Return (x, y) of the center of cell containing provided text 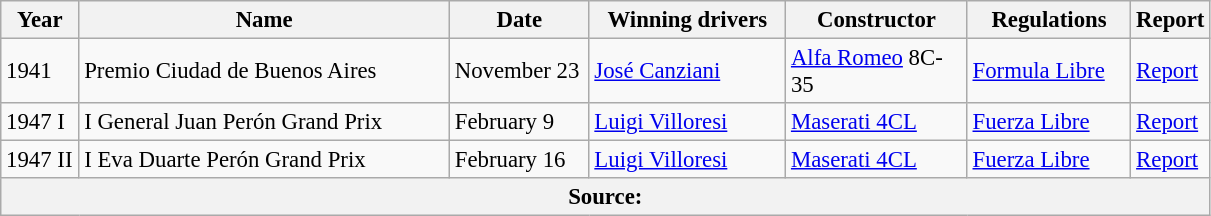
1947 I (40, 122)
Constructor (877, 20)
Date (519, 20)
1947 II (40, 160)
Regulations (1049, 20)
1941 (40, 72)
José Canziani (688, 72)
Year (40, 20)
February 16 (519, 160)
Name (264, 20)
Premio Ciudad de Buenos Aires (264, 72)
Formula Libre (1049, 72)
Source: (606, 197)
I Eva Duarte Perón Grand Prix (264, 160)
Alfa Romeo 8C-35 (877, 72)
November 23 (519, 72)
Winning drivers (688, 20)
I General Juan Perón Grand Prix (264, 122)
February 9 (519, 122)
